Search for the cell housing the specified text and yield its [X, Y] center coordinate. 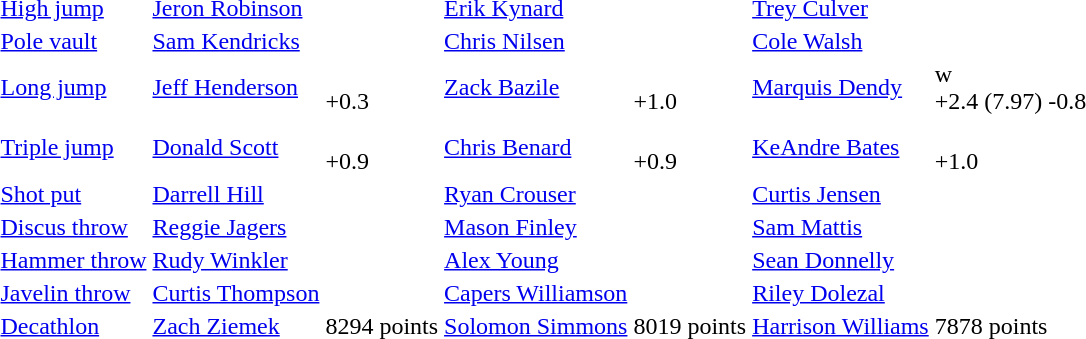
Sean Donnelly [841, 260]
Jeff Henderson [236, 88]
Mason Finley [536, 227]
Capers Williamson [536, 293]
KeAndre Bates [841, 148]
Donald Scott [236, 148]
Darrell Hill [236, 194]
+1.0 [690, 88]
Chris Nilsen [536, 41]
+0.3 [382, 88]
Marquis Dendy [841, 88]
Curtis Thompson [236, 293]
Cole Walsh [841, 41]
Ryan Crouser [536, 194]
Reggie Jagers [236, 227]
Rudy Winkler [236, 260]
Zack Bazile [536, 88]
Sam Mattis [841, 227]
Riley Dolezal [841, 293]
Curtis Jensen [841, 194]
Alex Young [536, 260]
Chris Benard [536, 148]
Sam Kendricks [236, 41]
